Output the (X, Y) coordinate of the center of the cell containing the given text.  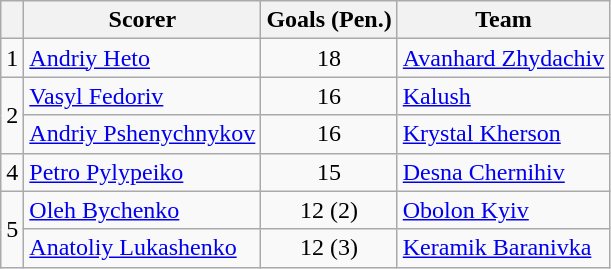
1 (12, 58)
12 (2) (329, 210)
Team (504, 20)
4 (12, 172)
Goals (Pen.) (329, 20)
15 (329, 172)
Kalush (504, 96)
12 (3) (329, 248)
2 (12, 115)
18 (329, 58)
Krystal Kherson (504, 134)
Obolon Kyiv (504, 210)
Keramik Baranivka (504, 248)
Desna Chernihiv (504, 172)
Andriy Pshenychnykov (142, 134)
Scorer (142, 20)
5 (12, 229)
Vasyl Fedoriv (142, 96)
Petro Pylypeiko (142, 172)
Andriy Heto (142, 58)
Avanhard Zhydachiv (504, 58)
Oleh Bychenko (142, 210)
Anatoliy Lukashenko (142, 248)
